Search for the cell housing the specified text and yield its [x, y] center coordinate. 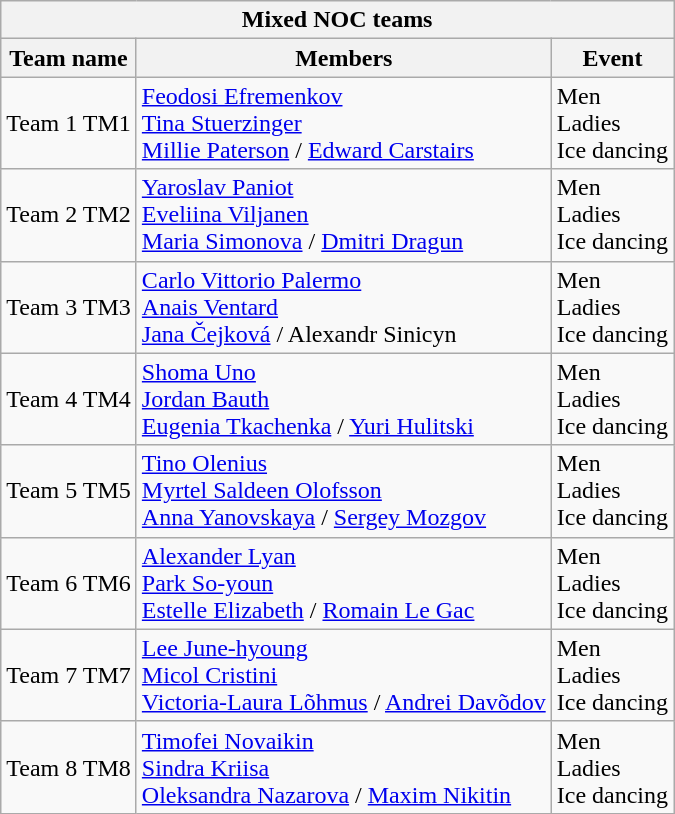
Team 2 TM2 [69, 215]
Tino Olenius Myrtel Saldeen Olofsson Anna Yanovskaya / Sergey Mozgov [344, 491]
Team 4 TM4 [69, 399]
Carlo Vittorio Palermo Anais Ventard Jana Čejková / Alexandr Sinicyn [344, 307]
Team 1 TM1 [69, 123]
Feodosi Efremenkov Tina Stuerzinger Millie Paterson / Edward Carstairs [344, 123]
Lee June-hyoung Micol Cristini Victoria-Laura Lõhmus / Andrei Davõdov [344, 675]
Team 3 TM3 [69, 307]
Team 6 TM6 [69, 583]
Yaroslav Paniot Eveliina Viljanen Maria Simonova / Dmitri Dragun [344, 215]
Shoma Uno Jordan Bauth Eugenia Tkachenka / Yuri Hulitski [344, 399]
Team 5 TM5 [69, 491]
Event [612, 58]
Team 7 TM7 [69, 675]
Alexander Lyan Park So-youn Estelle Elizabeth / Romain Le Gac [344, 583]
Members [344, 58]
Team 8 TM8 [69, 767]
Mixed NOC teams [338, 20]
Timofei Novaikin Sindra Kriisa Oleksandra Nazarova / Maxim Nikitin [344, 767]
Team name [69, 58]
